Return [x, y] of the center of cell containing provided text 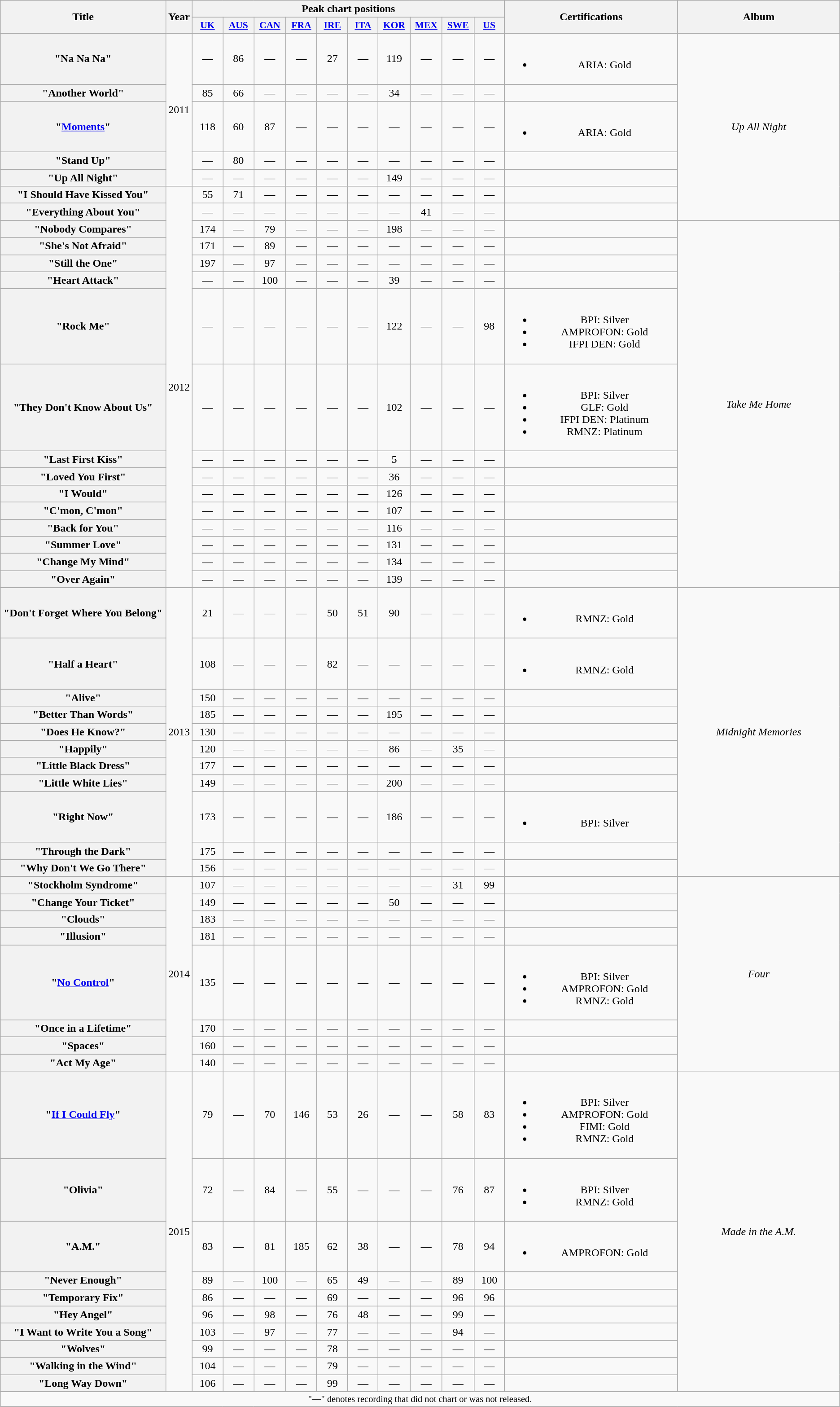
"Better Than Words" [83, 715]
"Half a Heart" [83, 664]
"Walking in the Wind" [83, 1366]
26 [363, 1115]
UK [207, 26]
81 [270, 1246]
146 [302, 1115]
5 [394, 459]
"They Don't Know About Us" [83, 407]
90 [394, 613]
BPI: SilverRMNZ: Gold [591, 1190]
BPI: SilverAMPROFON: GoldIFPI DEN: Gold [591, 326]
195 [394, 715]
198 [394, 229]
130 [207, 732]
122 [394, 326]
"Long Way Down" [83, 1383]
200 [394, 783]
"I Would" [83, 493]
Made in the A.M. [758, 1231]
SWE [458, 26]
135 [207, 982]
118 [207, 127]
BPI: SilverGLF: GoldIFPI DEN: PlatinumRMNZ: Platinum [591, 407]
"Up All Night" [83, 178]
"Moments" [83, 127]
Peak chart positions [348, 9]
197 [207, 263]
Year [179, 17]
"A.M." [83, 1246]
160 [207, 1046]
"Change My Mind" [83, 562]
"Little Black Dress" [83, 766]
MEX [426, 26]
Title [83, 17]
72 [207, 1190]
2012 [179, 387]
"Hey Angel" [83, 1315]
ITA [363, 26]
CAN [270, 26]
"C'mon, C'mon" [83, 510]
58 [458, 1115]
"Still the One" [83, 263]
66 [238, 93]
150 [207, 698]
"Temporary Fix" [83, 1297]
"Change Your Ticket" [83, 902]
US [489, 26]
AUS [238, 26]
"No Control" [83, 982]
60 [238, 127]
"Stockholm Syndrome" [83, 885]
"Happily" [83, 749]
"Everything About You" [83, 212]
FRA [302, 26]
"Olivia" [83, 1190]
Four [758, 974]
175 [207, 851]
80 [238, 161]
77 [332, 1332]
"I Should Have Kissed You" [83, 195]
AMPROFON: Gold [591, 1246]
BPI: SilverAMPROFON: GoldRMNZ: Gold [591, 982]
"Clouds" [83, 919]
"If I Could Fly" [83, 1115]
53 [332, 1115]
"I Want to Write You a Song" [83, 1332]
38 [363, 1246]
"Alive" [83, 698]
84 [270, 1190]
48 [363, 1315]
126 [394, 493]
171 [207, 246]
71 [238, 195]
156 [207, 868]
183 [207, 919]
131 [394, 545]
36 [394, 476]
108 [207, 664]
"Loved You First" [83, 476]
186 [394, 817]
BPI: SilverAMPROFON: GoldFIMI: GoldRMNZ: Gold [591, 1115]
"Act My Age" [83, 1063]
69 [332, 1297]
Certifications [591, 17]
Take Me Home [758, 404]
104 [207, 1366]
170 [207, 1029]
174 [207, 229]
"Once in a Lifetime" [83, 1029]
2014 [179, 974]
34 [394, 93]
21 [207, 613]
"—" denotes recording that did not chart or was not released. [420, 1399]
51 [363, 613]
27 [332, 58]
103 [207, 1332]
Album [758, 17]
106 [207, 1383]
177 [207, 766]
IRE [332, 26]
139 [394, 579]
82 [332, 664]
"Don't Forget Where You Belong" [83, 613]
"Wolves" [83, 1349]
KOR [394, 26]
85 [207, 93]
"Last First Kiss" [83, 459]
"Back for You" [83, 528]
"Does He Know?" [83, 732]
173 [207, 817]
"Through the Dark" [83, 851]
120 [207, 749]
134 [394, 562]
"Na Na Na" [83, 58]
"Summer Love" [83, 545]
Up All Night [758, 127]
62 [332, 1246]
35 [458, 749]
119 [394, 58]
"Over Again" [83, 579]
41 [426, 212]
"Never Enough" [83, 1280]
Midnight Memories [758, 732]
70 [270, 1115]
181 [207, 937]
"Heart Attack" [83, 280]
102 [394, 407]
65 [332, 1280]
39 [394, 280]
2013 [179, 732]
"Spaces" [83, 1046]
"Why Don't We Go There" [83, 868]
"Another World" [83, 93]
BPI: Silver [591, 817]
116 [394, 528]
2015 [179, 1231]
49 [363, 1280]
"Stand Up" [83, 161]
"Little White Lies" [83, 783]
140 [207, 1063]
"She's Not Afraid" [83, 246]
"Nobody Compares" [83, 229]
"Illusion" [83, 937]
2011 [179, 110]
31 [458, 885]
"Right Now" [83, 817]
"Rock Me" [83, 326]
